Pinpoint the cell where the given text exists, returning its [x, y] midpoint coordinate. 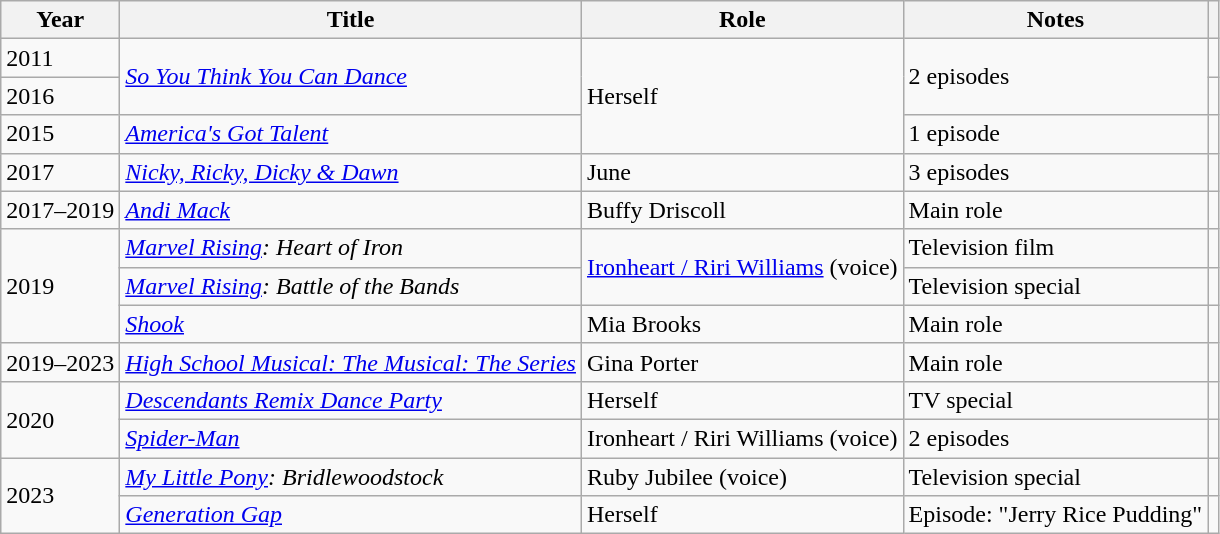
Ruby Jubilee (voice) [742, 477]
2017 [60, 172]
Andi Mack [351, 210]
Shook [351, 324]
1 episode [1056, 134]
Descendants Remix Dance Party [351, 400]
So You Think You Can Dance [351, 77]
Marvel Rising: Battle of the Bands [351, 286]
High School Musical: The Musical: The Series [351, 362]
Episode: "Jerry Rice Pudding" [1056, 515]
Nicky, Ricky, Dicky & Dawn [351, 172]
Buffy Driscoll [742, 210]
Television film [1056, 248]
America's Got Talent [351, 134]
2020 [60, 419]
2017–2019 [60, 210]
2019–2023 [60, 362]
Spider-Man [351, 438]
Role [742, 20]
Gina Porter [742, 362]
Notes [1056, 20]
My Little Pony: Bridlewoodstock [351, 477]
TV special [1056, 400]
June [742, 172]
2023 [60, 496]
Generation Gap [351, 515]
Marvel Rising: Heart of Iron [351, 248]
Mia Brooks [742, 324]
Year [60, 20]
3 episodes [1056, 172]
2015 [60, 134]
2019 [60, 286]
Title [351, 20]
2016 [60, 96]
2011 [60, 58]
